Search for the cell housing the specified text and yield its (X, Y) center coordinate. 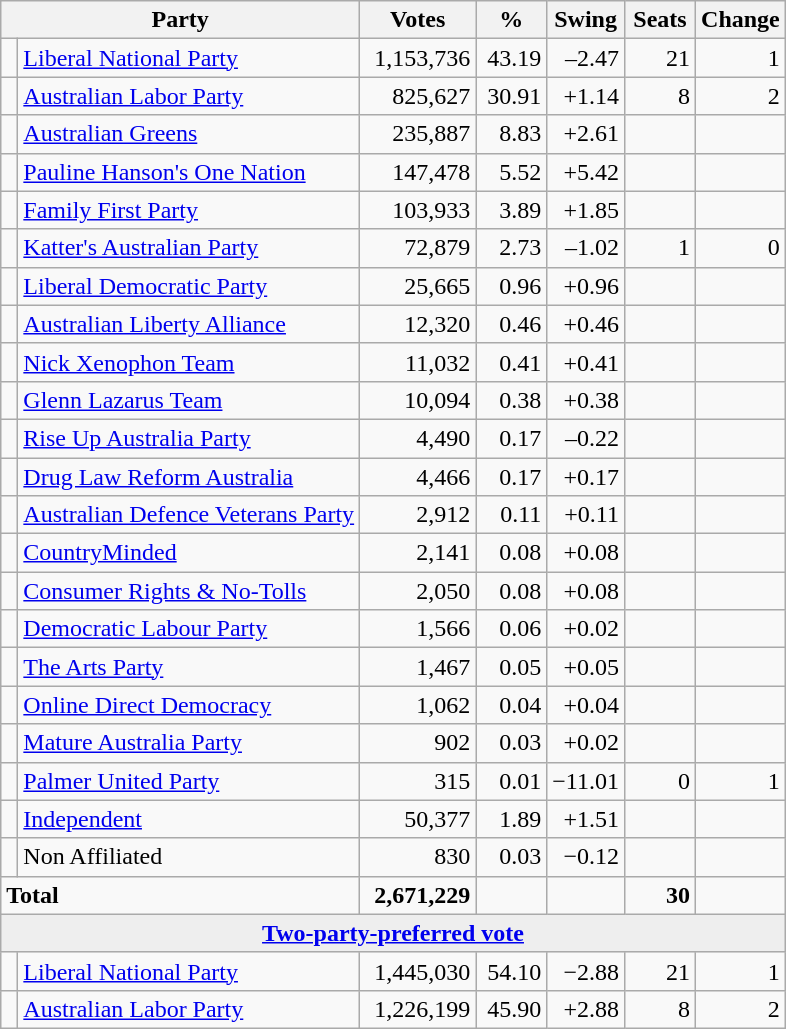
0.04 (512, 705)
Two-party-preferred vote (394, 933)
Non Affiliated (189, 857)
12,320 (418, 324)
72,879 (418, 248)
Consumer Rights & No-Tolls (189, 591)
45.90 (512, 1009)
0.05 (512, 667)
Drug Law Reform Australia (189, 477)
0.46 (512, 324)
25,665 (418, 286)
−11.01 (586, 781)
3.89 (512, 210)
0.06 (512, 629)
1,467 (418, 667)
Pauline Hanson's One Nation (189, 172)
830 (418, 857)
0.41 (512, 362)
11,032 (418, 362)
43.19 (512, 58)
−2.88 (586, 971)
103,933 (418, 210)
2,912 (418, 515)
235,887 (418, 134)
8.83 (512, 134)
Democratic Labour Party (189, 629)
54.10 (512, 971)
825,627 (418, 96)
+0.17 (586, 477)
CountryMinded (189, 553)
Change (741, 20)
1,445,030 (418, 971)
30.91 (512, 96)
30 (660, 895)
Australian Defence Veterans Party (189, 515)
+2.61 (586, 134)
0.96 (512, 286)
Liberal Democratic Party (189, 286)
Palmer United Party (189, 781)
+1.85 (586, 210)
The Arts Party (189, 667)
2,050 (418, 591)
% (512, 20)
1.89 (512, 819)
902 (418, 743)
Mature Australia Party (189, 743)
1,153,736 (418, 58)
+1.51 (586, 819)
4,490 (418, 438)
Family First Party (189, 210)
315 (418, 781)
Glenn Lazarus Team (189, 400)
Online Direct Democracy (189, 705)
–0.22 (586, 438)
Australian Greens (189, 134)
2.73 (512, 248)
10,094 (418, 400)
5.52 (512, 172)
–1.02 (586, 248)
+2.88 (586, 1009)
+0.41 (586, 362)
Independent (189, 819)
+0.96 (586, 286)
1,062 (418, 705)
+0.11 (586, 515)
0.38 (512, 400)
Nick Xenophon Team (189, 362)
4,466 (418, 477)
Australian Liberty Alliance (189, 324)
Party (180, 20)
+0.05 (586, 667)
1,566 (418, 629)
50,377 (418, 819)
1,226,199 (418, 1009)
+0.38 (586, 400)
Rise Up Australia Party (189, 438)
2,141 (418, 553)
0.11 (512, 515)
+0.04 (586, 705)
147,478 (418, 172)
Votes (418, 20)
+1.14 (586, 96)
–2.47 (586, 58)
Seats (660, 20)
0.01 (512, 781)
+5.42 (586, 172)
Swing (586, 20)
2,671,229 (418, 895)
Katter's Australian Party (189, 248)
−0.12 (586, 857)
Total (180, 895)
+0.46 (586, 324)
